Identify which cell holds the provided text, then report its (x, y) central coordinate. 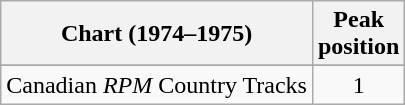
Peakposition (358, 34)
1 (358, 85)
Chart (1974–1975) (157, 34)
Canadian RPM Country Tracks (157, 85)
